Identify which cell holds the provided text, then report its [X, Y] central coordinate. 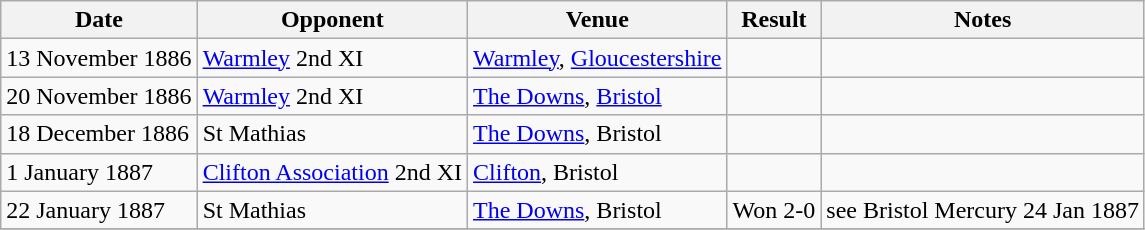
Clifton Association 2nd XI [332, 172]
Won 2-0 [774, 210]
Result [774, 20]
see Bristol Mercury 24 Jan 1887 [983, 210]
Clifton, Bristol [598, 172]
Opponent [332, 20]
13 November 1886 [99, 58]
1 January 1887 [99, 172]
18 December 1886 [99, 134]
Date [99, 20]
Warmley, Gloucestershire [598, 58]
Notes [983, 20]
22 January 1887 [99, 210]
20 November 1886 [99, 96]
Venue [598, 20]
